Identify which cell holds the provided text, then report its [x, y] central coordinate. 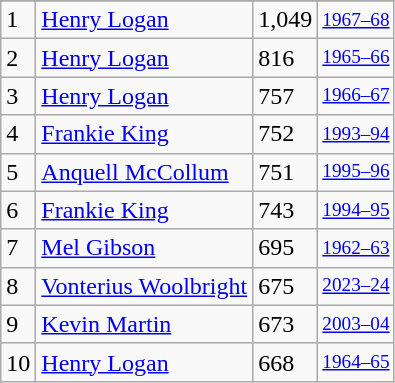
695 [286, 248]
2 [18, 58]
2023–24 [356, 286]
1995–96 [356, 172]
1,049 [286, 20]
1965–66 [356, 58]
668 [286, 362]
2003–04 [356, 324]
6 [18, 210]
10 [18, 362]
3 [18, 96]
752 [286, 134]
675 [286, 286]
Kevin Martin [144, 324]
7 [18, 248]
5 [18, 172]
Anquell McCollum [144, 172]
673 [286, 324]
1964–65 [356, 362]
1962–63 [356, 248]
1993–94 [356, 134]
Mel Gibson [144, 248]
751 [286, 172]
1994–95 [356, 210]
743 [286, 210]
4 [18, 134]
9 [18, 324]
1 [18, 20]
Vonterius Woolbright [144, 286]
1967–68 [356, 20]
757 [286, 96]
1966–67 [356, 96]
8 [18, 286]
816 [286, 58]
